Locate the cell with the specified text and output its (x, y) center coordinate. 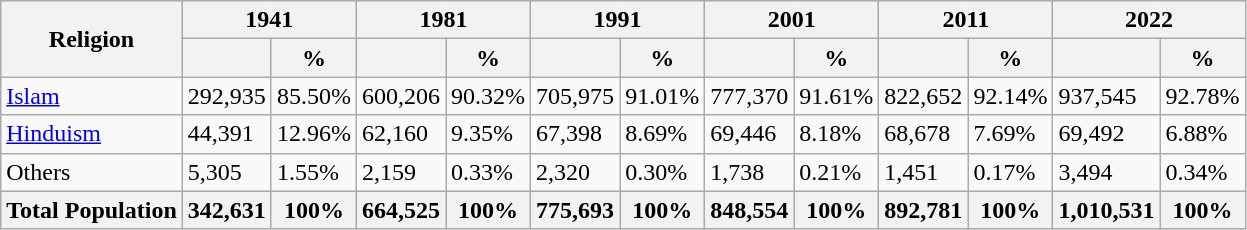
3,494 (1106, 172)
91.01% (662, 96)
822,652 (924, 96)
85.50% (314, 96)
775,693 (576, 210)
1,010,531 (1106, 210)
292,935 (226, 96)
2022 (1149, 20)
7.69% (1010, 134)
1,738 (750, 172)
8.18% (836, 134)
9.35% (488, 134)
0.34% (1202, 172)
2001 (792, 20)
8.69% (662, 134)
1981 (443, 20)
342,631 (226, 210)
0.21% (836, 172)
92.14% (1010, 96)
848,554 (750, 210)
Others (92, 172)
Total Population (92, 210)
2,159 (400, 172)
1,451 (924, 172)
62,160 (400, 134)
Hinduism (92, 134)
92.78% (1202, 96)
1.55% (314, 172)
1991 (618, 20)
1941 (269, 20)
0.17% (1010, 172)
0.33% (488, 172)
937,545 (1106, 96)
892,781 (924, 210)
90.32% (488, 96)
44,391 (226, 134)
6.88% (1202, 134)
2011 (966, 20)
69,492 (1106, 134)
0.30% (662, 172)
2,320 (576, 172)
91.61% (836, 96)
69,446 (750, 134)
5,305 (226, 172)
12.96% (314, 134)
Religion (92, 39)
664,525 (400, 210)
777,370 (750, 96)
Islam (92, 96)
600,206 (400, 96)
67,398 (576, 134)
705,975 (576, 96)
68,678 (924, 134)
